Determine the (x, y) coordinate at the center of the cell enclosing the given text.  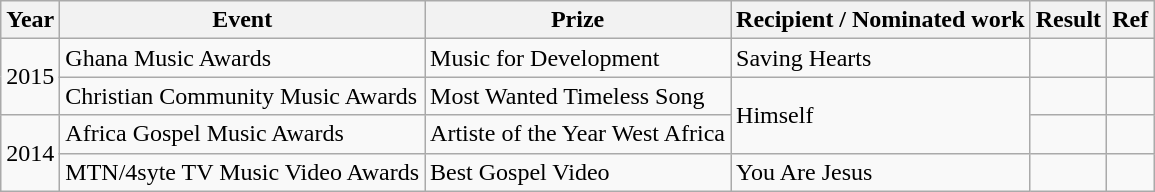
Event (242, 20)
Africa Gospel Music Awards (242, 134)
Christian Community Music Awards (242, 96)
Saving Hearts (881, 58)
2015 (30, 77)
Artiste of the Year West Africa (578, 134)
Music for Development (578, 58)
Himself (881, 115)
MTN/4syte TV Music Video Awards (242, 172)
Most Wanted Timeless Song (578, 96)
Ref (1130, 20)
Best Gospel Video (578, 172)
Ghana Music Awards (242, 58)
2014 (30, 153)
Result (1068, 20)
You Are Jesus (881, 172)
Year (30, 20)
Recipient / Nominated work (881, 20)
Prize (578, 20)
